From the cell containing the given text, extract its center point as [X, Y] coordinate. 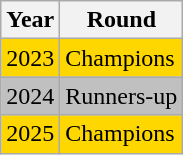
2025 [30, 134]
2024 [30, 96]
Runners-up [122, 96]
2023 [30, 58]
Round [122, 20]
Year [30, 20]
